Search for the cell housing the specified text and yield its (X, Y) center coordinate. 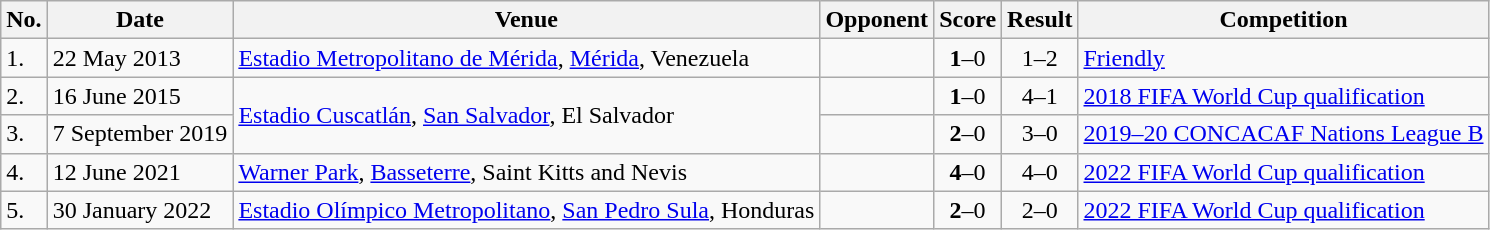
5. (24, 210)
7 September 2019 (140, 134)
Date (140, 20)
Estadio Olímpico Metropolitano, San Pedro Sula, Honduras (526, 210)
4–1 (1040, 96)
2019–20 CONCACAF Nations League B (1284, 134)
12 June 2021 (140, 172)
Warner Park, Basseterre, Saint Kitts and Nevis (526, 172)
Venue (526, 20)
Estadio Metropolitano de Mérida, Mérida, Venezuela (526, 58)
No. (24, 20)
Competition (1284, 20)
30 January 2022 (140, 210)
Opponent (877, 20)
22 May 2013 (140, 58)
Friendly (1284, 58)
3. (24, 134)
4. (24, 172)
16 June 2015 (140, 96)
1–2 (1040, 58)
Score (968, 20)
Result (1040, 20)
2018 FIFA World Cup qualification (1284, 96)
1. (24, 58)
3–0 (1040, 134)
Estadio Cuscatlán, San Salvador, El Salvador (526, 115)
2. (24, 96)
